Locate the cell with the specified text and output its (X, Y) center coordinate. 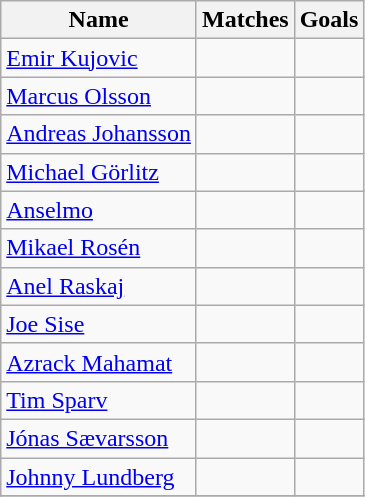
Goals (329, 20)
Anel Raskaj (99, 286)
Andreas Johansson (99, 134)
Joe Sise (99, 324)
Matches (245, 20)
Jónas Sævarsson (99, 438)
Johnny Lundberg (99, 477)
Tim Sparv (99, 400)
Anselmo (99, 210)
Marcus Olsson (99, 96)
Emir Kujovic (99, 58)
Name (99, 20)
Michael Görlitz (99, 172)
Azrack Mahamat (99, 362)
Mikael Rosén (99, 248)
